Provide the (X, Y) coordinate of the cell's center where the given text is located.  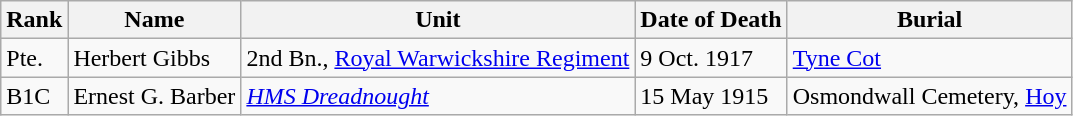
Osmondwall Cemetery, Hoy (930, 96)
HMS Dreadnought (438, 96)
B1C (34, 96)
Pte. (34, 58)
15 May 1915 (711, 96)
Rank (34, 20)
Unit (438, 20)
Herbert Gibbs (154, 58)
Burial (930, 20)
Name (154, 20)
Ernest G. Barber (154, 96)
9 Oct. 1917 (711, 58)
Tyne Cot (930, 58)
Date of Death (711, 20)
2nd Bn., Royal Warwickshire Regiment (438, 58)
